Scan for the cell matching the given text and deliver its (X, Y) coordinate at center. 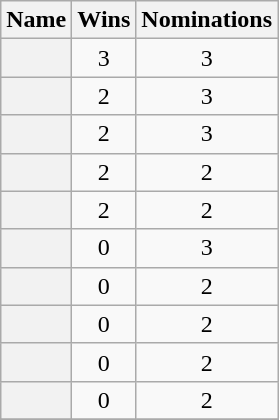
Name (36, 20)
Nominations (207, 20)
Wins (104, 20)
